Locate the cell with the specified text and output its [x, y] center coordinate. 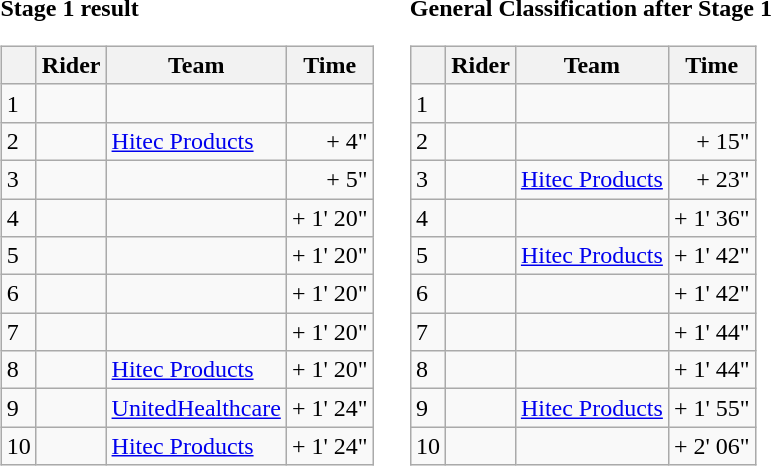
+ 4" [330, 141]
+ 1' 55" [712, 408]
UnitedHealthcare [196, 408]
+ 2' 06" [712, 446]
+ 23" [712, 179]
+ 5" [330, 179]
+ 15" [712, 141]
+ 1' 36" [712, 217]
